Scan for the cell matching the given text and deliver its (x, y) coordinate at center. 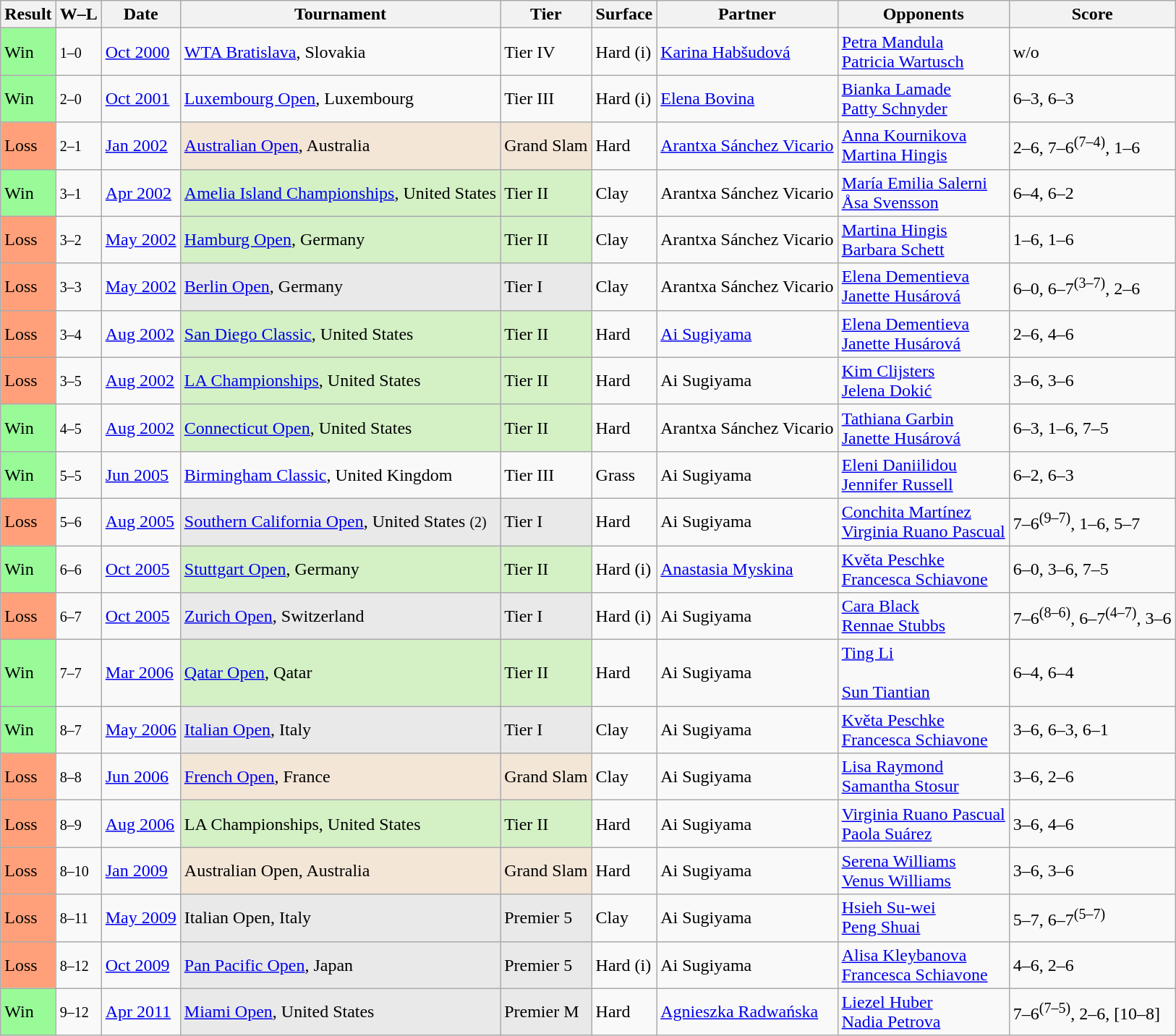
7–6(8–6), 6–7(4–7), 3–6 (1092, 616)
Conchita Martínez Virginia Ruano Pascual (923, 522)
2–0 (78, 98)
3–3 (78, 286)
6–3, 6–3 (1092, 98)
3–2 (78, 240)
Ting Li Sun Tiantian (923, 673)
6–3, 1–6, 7–5 (1092, 428)
Kim Clijsters Jelena Dokić (923, 380)
4–5 (78, 428)
3–6, 6–3, 6–1 (1092, 730)
3–6, 2–6 (1092, 776)
Virginia Ruano Pascual Paola Suárez (923, 824)
Eleni Daniilidou Jennifer Russell (923, 474)
6–4, 6–4 (1092, 673)
8–8 (78, 776)
5–6 (78, 522)
French Open, France (340, 776)
7–6(7–5), 2–6, [10–8] (1092, 1012)
1–6, 1–6 (1092, 240)
Southern California Open, United States (2) (340, 522)
Aug 2005 (140, 522)
San Diego Classic, United States (340, 334)
Oct 2000 (140, 52)
8–11 (78, 918)
Elena Bovina (747, 98)
4–6, 2–6 (1092, 964)
Birmingham Classic, United Kingdom (340, 474)
Luxembourg Open, Luxembourg (340, 98)
6–0, 3–6, 7–5 (1092, 568)
Surface (624, 14)
Anna Kournikova Martina Hingis (923, 146)
7–6(9–7), 1–6, 5–7 (1092, 522)
8–10 (78, 870)
Stuttgart Open, Germany (340, 568)
Liezel Huber Nadia Petrova (923, 1012)
Tier (546, 14)
Oct 2009 (140, 964)
Tournament (340, 14)
Apr 2011 (140, 1012)
6–4, 6–2 (1092, 192)
Partner (747, 14)
Bianka Lamade Patty Schnyder (923, 98)
Jun 2005 (140, 474)
WTA Bratislava, Slovakia (340, 52)
Aug 2006 (140, 824)
Agnieszka Radwańska (747, 1012)
w/o (1092, 52)
Lisa Raymond Samantha Stosur (923, 776)
Result (28, 14)
Hsieh Su-wei Peng Shuai (923, 918)
2–6, 4–6 (1092, 334)
3–1 (78, 192)
3–4 (78, 334)
Miami Open, United States (340, 1012)
6–7 (78, 616)
6–0, 6–7(3–7), 2–6 (1092, 286)
Mar 2006 (140, 673)
Qatar Open, Qatar (340, 673)
6–6 (78, 568)
Score (1092, 14)
Tier IV (546, 52)
2–6, 7–6(7–4), 1–6 (1092, 146)
Hamburg Open, Germany (340, 240)
8–7 (78, 730)
3–5 (78, 380)
Serena Williams Venus Williams (923, 870)
2–1 (78, 146)
8–9 (78, 824)
9–12 (78, 1012)
Alisa Kleybanova Francesca Schiavone (923, 964)
Petra Mandula Patricia Wartusch (923, 52)
Anastasia Myskina (747, 568)
Jun 2006 (140, 776)
Grass (624, 474)
Opponents (923, 14)
7–7 (78, 673)
May 2009 (140, 918)
W–L (78, 14)
Jan 2002 (140, 146)
Zurich Open, Switzerland (340, 616)
Jan 2009 (140, 870)
Cara Black Rennae Stubbs (923, 616)
Date (140, 14)
1–0 (78, 52)
3–6, 4–6 (1092, 824)
Pan Pacific Open, Japan (340, 964)
Premier M (546, 1012)
May 2006 (140, 730)
6–2, 6–3 (1092, 474)
Berlin Open, Germany (340, 286)
Tathiana Garbin Janette Husárová (923, 428)
Amelia Island Championships, United States (340, 192)
Oct 2001 (140, 98)
Karina Habšudová (747, 52)
5–7, 6–7(5–7) (1092, 918)
8–12 (78, 964)
María Emilia Salerni Åsa Svensson (923, 192)
Martina Hingis Barbara Schett (923, 240)
5–5 (78, 474)
Connecticut Open, United States (340, 428)
Apr 2002 (140, 192)
